Locate the cell with the specified text and output its [X, Y] center coordinate. 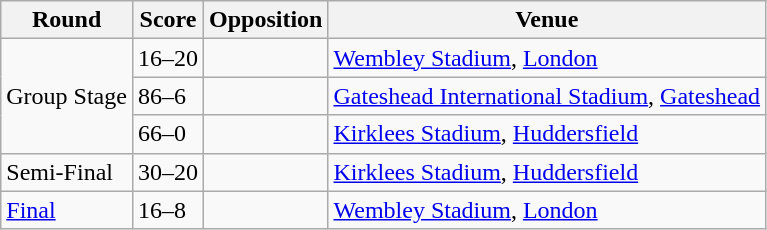
86–6 [168, 96]
Final [67, 210]
16–20 [168, 58]
66–0 [168, 134]
Venue [547, 20]
Gateshead International Stadium, Gateshead [547, 96]
Group Stage [67, 96]
30–20 [168, 172]
16–8 [168, 210]
Round [67, 20]
Score [168, 20]
Opposition [266, 20]
Semi-Final [67, 172]
